Scan for the cell matching the given text and deliver its [X, Y] coordinate at center. 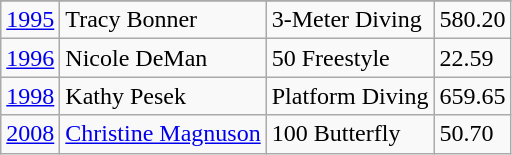
Nicole DeMan [163, 58]
1995 [30, 20]
2008 [30, 134]
659.65 [472, 96]
Platform Diving [350, 96]
1998 [30, 96]
Tracy Bonner [163, 20]
Christine Magnuson [163, 134]
1996 [30, 58]
50.70 [472, 134]
Kathy Pesek [163, 96]
50 Freestyle [350, 58]
100 Butterfly [350, 134]
22.59 [472, 58]
580.20 [472, 20]
3-Meter Diving [350, 20]
